Determine the (x, y) coordinate at the center of the cell enclosing the given text.  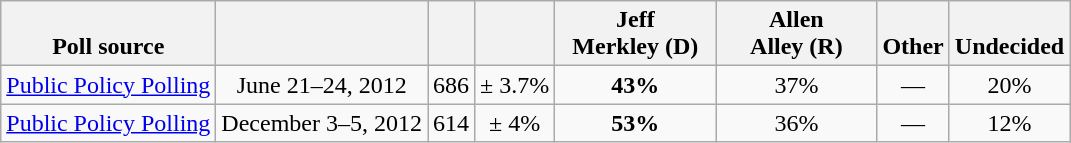
53% (636, 123)
± 4% (515, 123)
Other (913, 34)
Undecided (1009, 34)
37% (796, 85)
June 21–24, 2012 (322, 85)
12% (1009, 123)
686 (452, 85)
614 (452, 123)
AllenAlley (R) (796, 34)
JeffMerkley (D) (636, 34)
36% (796, 123)
± 3.7% (515, 85)
December 3–5, 2012 (322, 123)
Poll source (108, 34)
20% (1009, 85)
43% (636, 85)
